Identify which cell holds the provided text, then report its [X, Y] central coordinate. 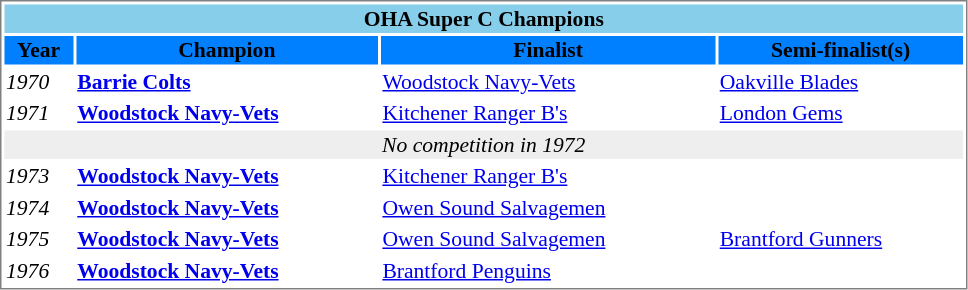
1976 [38, 270]
1973 [38, 176]
London Gems [840, 113]
Barrie Colts [227, 82]
Brantford Penguins [548, 270]
OHA Super C Champions [483, 18]
1974 [38, 208]
Year [38, 50]
Champion [227, 50]
Finalist [548, 50]
Oakville Blades [840, 82]
No competition in 1972 [483, 144]
Brantford Gunners [840, 239]
1971 [38, 113]
1970 [38, 82]
Semi-finalist(s) [840, 50]
1975 [38, 239]
